Capture the cell that displays the provided text and extract its (X, Y) central coordinate. 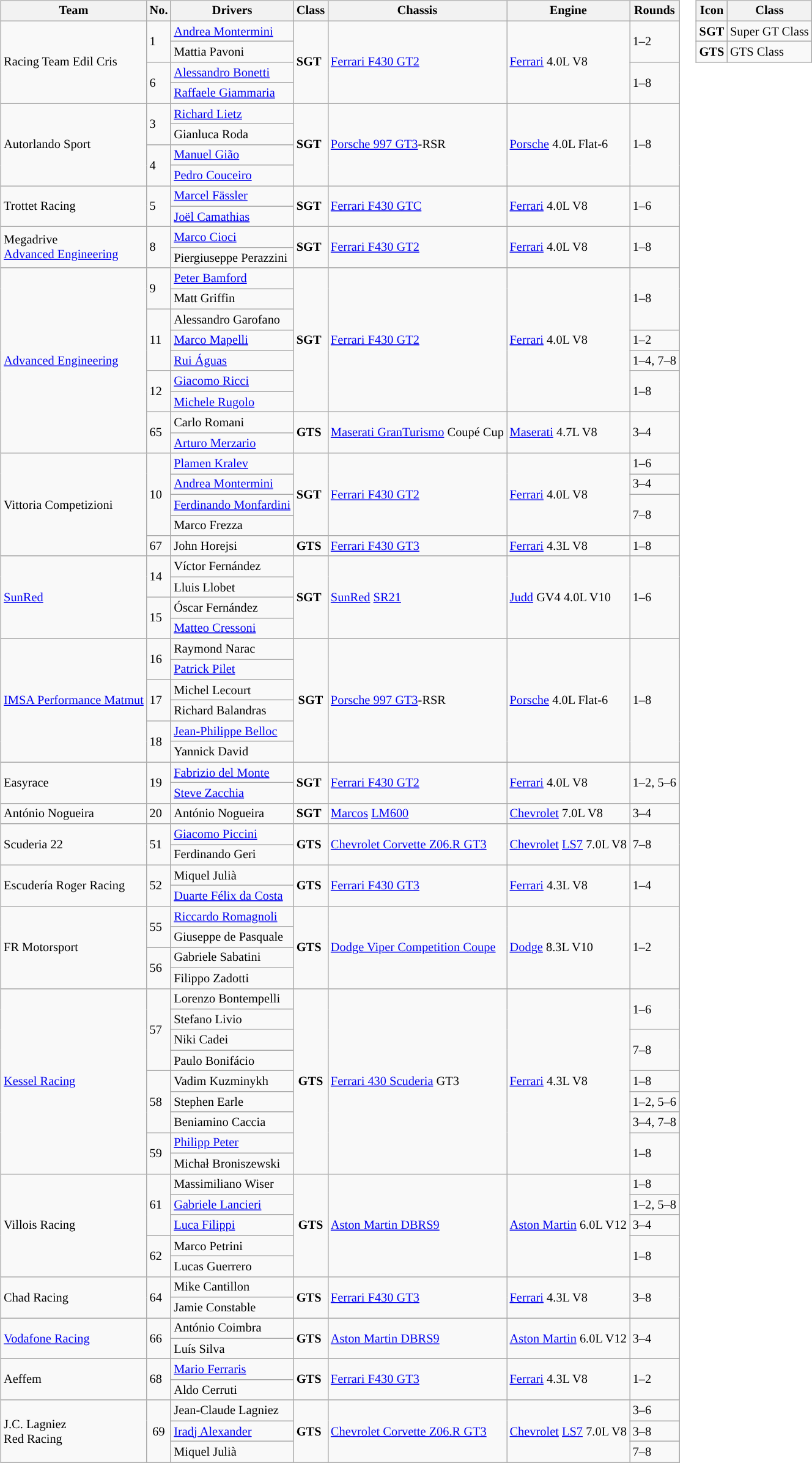
Richard Lietz (232, 114)
J.C. Lagniez Red Racing (73, 1431)
16 (159, 659)
Scuderia 22 (73, 844)
Beniamino Caccia (232, 1122)
12 (159, 391)
Stefano Livio (232, 1020)
Engine (569, 11)
Lucas Guerrero (232, 1267)
58 (159, 1102)
Pedro Couceiro (232, 176)
1–4, 7–8 (654, 361)
Massimiliano Wiser (232, 1184)
Team (73, 11)
Marco Petrini (232, 1246)
Vodafone Racing (73, 1338)
Rui Águas (232, 361)
Marco Mapelli (232, 340)
Giacomo Piccini (232, 834)
6 (159, 83)
Giuseppe de Pasquale (232, 937)
IMSA Performance Matmut (73, 700)
Super GT Class (769, 31)
SunRed SR21 (417, 597)
Giacomo Ricci (232, 381)
Ferdinando Geri (232, 855)
52 (159, 886)
19 (159, 783)
Alessandro Bonetti (232, 73)
Dodge Viper Competition Coupe (417, 948)
Villois Racing (73, 1225)
59 (159, 1154)
14 (159, 576)
Vadim Kuzminykh (232, 1081)
1–4 (654, 886)
Piergiuseppe Perazzini (232, 258)
Paulo Bonifácio (232, 1061)
8 (159, 247)
Fabrizio del Monte (232, 772)
4 (159, 165)
62 (159, 1256)
FR Motorsport (73, 948)
51 (159, 844)
Marco Cioci (232, 237)
Matt Griffin (232, 299)
Advanced Engineering (73, 361)
61 (159, 1205)
Luís Silva (232, 1349)
Jean-Claude Lagniez (232, 1410)
Ferdinando Monfardini (232, 505)
Marcos LM600 (417, 813)
68 (159, 1380)
Marcel Fässler (232, 196)
Arturo Merzario (232, 443)
Michele Rugolo (232, 402)
Duarte Félix da Costa (232, 896)
Óscar Fernández (232, 608)
1–2, 5–8 (654, 1205)
Iradj Alexander (232, 1431)
Jamie Constable (232, 1308)
Chevrolet 7.0L V8 (569, 813)
Chad Racing (73, 1297)
Peter Bamford (232, 278)
10 (159, 494)
20 (159, 813)
Patrick Pilet (232, 670)
Ferrari 430 Scuderia GT3 (417, 1081)
Chassis (417, 11)
Racing Team Edil Cris (73, 62)
Niki Cadei (232, 1040)
Gabriele Lancieri (232, 1205)
Raffaele Giammaria (232, 93)
65 (159, 433)
3–4, 7–8 (654, 1122)
17 (159, 700)
Dodge 8.3L V10 (569, 948)
Kessel Racing (73, 1081)
67 (159, 546)
64 (159, 1297)
Maserati GranTurismo Coupé Cup (417, 433)
9 (159, 289)
Icon (712, 11)
John Horejsi (232, 546)
3 (159, 124)
Alessandro Garofano (232, 319)
Philipp Peter (232, 1143)
Gianluca Roda (232, 135)
18 (159, 741)
5 (159, 207)
Escudería Roger Racing (73, 886)
15 (159, 618)
55 (159, 927)
Carlo Romani (232, 423)
Michel Lecourt (232, 690)
No. (159, 11)
Víctor Fernández (232, 566)
Richard Balandras (232, 711)
69 (159, 1431)
Yannick David (232, 752)
66 (159, 1338)
Judd GV4 4.0L V10 (569, 597)
Rounds (654, 11)
Marco Frezza (232, 525)
Mattia Pavoni (232, 52)
Mario Ferraris (232, 1369)
Filippo Zadotti (232, 978)
Steve Zacchia (232, 793)
Luca Filippi (232, 1225)
Mike Cantillon (232, 1287)
GTS Class (769, 52)
Autorlando Sport (73, 144)
Stephen Earle (232, 1102)
Manuel Gião (232, 155)
Raymond Narac (232, 649)
Aldo Cerruti (232, 1390)
António Coimbra (232, 1328)
3–6 (654, 1410)
Vittoria Competizioni (73, 505)
1 (159, 42)
Drivers (232, 11)
SunRed (73, 597)
Trottet Racing (73, 207)
Maserati 4.7L V8 (569, 433)
Riccardo Romagnoli (232, 917)
11 (159, 340)
56 (159, 968)
Joël Camathias (232, 217)
Lluis Llobet (232, 587)
Jean-Philippe Belloc (232, 731)
Megadrive Advanced Engineering (73, 247)
Easyrace (73, 783)
Michał Broniszewski (232, 1163)
Plamen Kralev (232, 464)
Aeffem (73, 1380)
Lorenzo Bontempelli (232, 999)
Gabriele Sabatini (232, 958)
57 (159, 1030)
Matteo Cressoni (232, 628)
Ferrari F430 GTC (417, 207)
